For the text-containing cell, return its midpoint in (x, y) coordinate format. 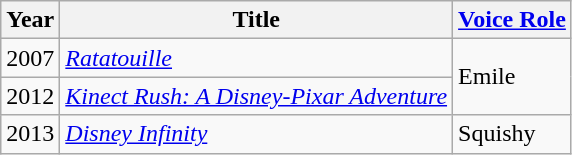
Voice Role (512, 20)
Squishy (512, 134)
Disney Infinity (256, 134)
Kinect Rush: A Disney-Pixar Adventure (256, 96)
Title (256, 20)
Emile (512, 77)
2007 (30, 58)
Ratatouille (256, 58)
Year (30, 20)
2012 (30, 96)
2013 (30, 134)
